Capture the cell that displays the provided text and extract its (x, y) central coordinate. 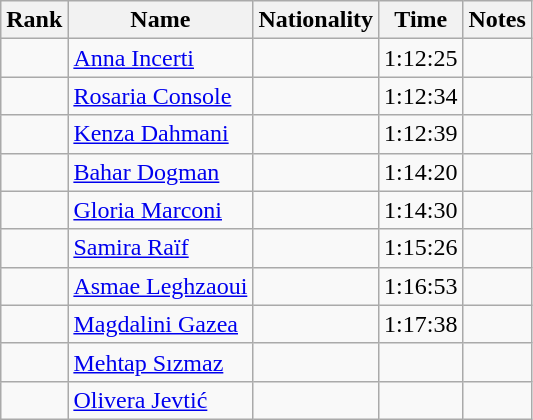
1:12:34 (421, 96)
Time (421, 20)
Kenza Dahmani (160, 134)
Bahar Dogman (160, 172)
Rosaria Console (160, 96)
1:15:26 (421, 248)
Nationality (316, 20)
1:12:39 (421, 134)
1:14:30 (421, 210)
1:16:53 (421, 286)
Mehtap Sızmaz (160, 362)
Gloria Marconi (160, 210)
1:12:25 (421, 58)
Rank (34, 20)
1:14:20 (421, 172)
Anna Incerti (160, 58)
Samira Raïf (160, 248)
Name (160, 20)
Olivera Jevtić (160, 400)
Notes (497, 20)
1:17:38 (421, 324)
Asmae Leghzaoui (160, 286)
Magdalini Gazea (160, 324)
